Return the [x, y] coordinate for the center point of the cell that contains the specified text.  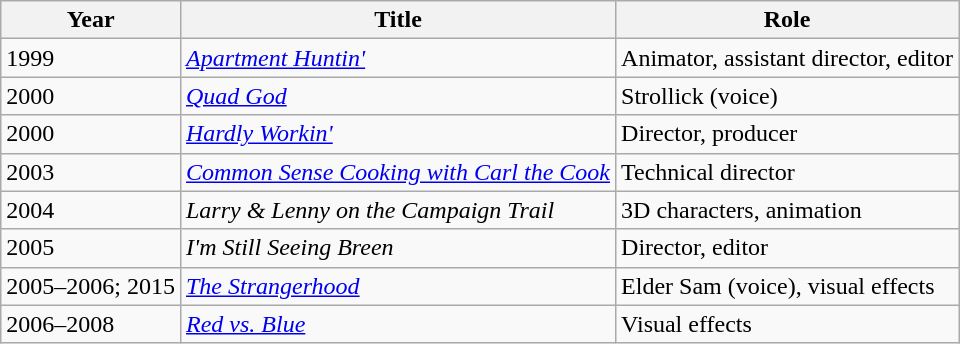
Elder Sam (voice), visual effects [788, 286]
2005–2006; 2015 [91, 286]
Director, editor [788, 248]
2006–2008 [91, 324]
Strollick (voice) [788, 96]
The Strangerhood [398, 286]
Director, producer [788, 134]
3D characters, animation [788, 210]
Hardly Workin' [398, 134]
Red vs. Blue [398, 324]
Animator, assistant director, editor [788, 58]
Technical director [788, 172]
Common Sense Cooking with Carl the Cook [398, 172]
2004 [91, 210]
Larry & Lenny on the Campaign Trail [398, 210]
Role [788, 20]
I'm Still Seeing Breen [398, 248]
Quad God [398, 96]
Visual effects [788, 324]
Title [398, 20]
Apartment Huntin' [398, 58]
Year [91, 20]
2005 [91, 248]
2003 [91, 172]
1999 [91, 58]
